Locate the cell with the specified text and output its [X, Y] center coordinate. 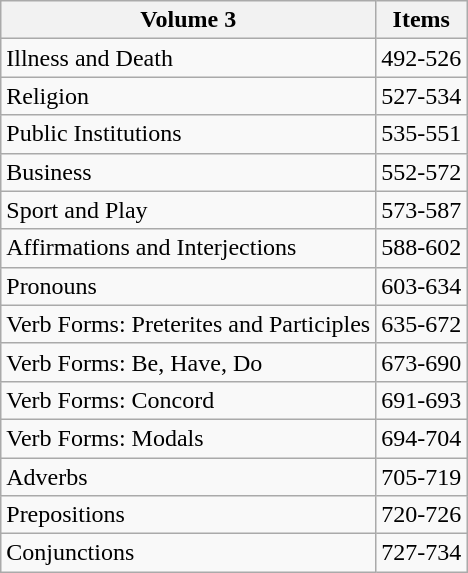
673-690 [422, 362]
Volume 3 [188, 20]
635-672 [422, 324]
588-602 [422, 248]
492-526 [422, 58]
Verb Forms: Concord [188, 400]
Verb Forms: Preterites and Participles [188, 324]
720-726 [422, 515]
Affirmations and Interjections [188, 248]
Pronouns [188, 286]
535-551 [422, 134]
Illness and Death [188, 58]
Prepositions [188, 515]
573-587 [422, 210]
Conjunctions [188, 553]
552-572 [422, 172]
694-704 [422, 438]
Public Institutions [188, 134]
Sport and Play [188, 210]
Business [188, 172]
Religion [188, 96]
527-534 [422, 96]
Items [422, 20]
691-693 [422, 400]
Verb Forms: Modals [188, 438]
603-634 [422, 286]
727-734 [422, 553]
Verb Forms: Be, Have, Do [188, 362]
Adverbs [188, 477]
705-719 [422, 477]
